Pinpoint the cell where the given text exists, returning its [x, y] midpoint coordinate. 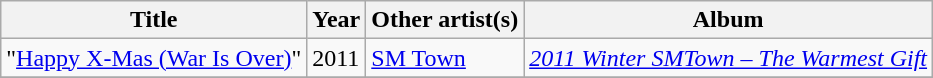
Year [336, 20]
SM Town [445, 58]
2011 Winter SMTown – The Warmest Gift [728, 58]
2011 [336, 58]
"Happy X-Mas (War Is Over)" [154, 58]
Title [154, 20]
Other artist(s) [445, 20]
Album [728, 20]
